Scan for the cell matching the given text and deliver its (x, y) coordinate at center. 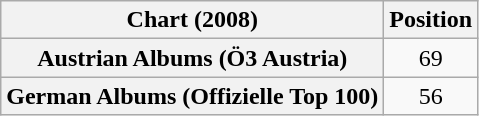
Chart (2008) (192, 20)
German Albums (Offizielle Top 100) (192, 96)
Position (431, 20)
56 (431, 96)
Austrian Albums (Ö3 Austria) (192, 58)
69 (431, 58)
